Provide the (X, Y) coordinate of the cell's center where the given text is located.  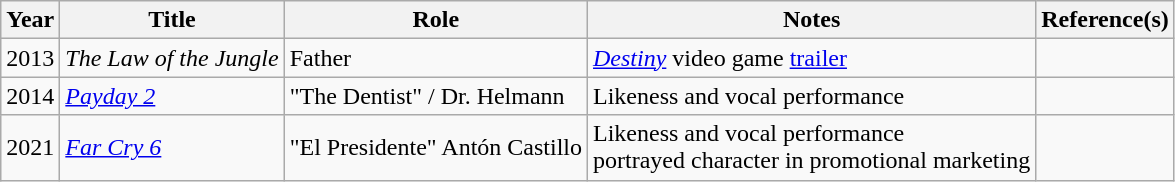
2021 (30, 148)
Role (436, 20)
"The Dentist" / Dr. Helmann (436, 96)
Likeness and vocal performanceportrayed character in promotional marketing (812, 148)
Title (172, 20)
Reference(s) (1106, 20)
Destiny video game trailer (812, 58)
Notes (812, 20)
The Law of the Jungle (172, 58)
Year (30, 20)
2014 (30, 96)
Far Cry 6 (172, 148)
Father (436, 58)
Payday 2 (172, 96)
Likeness and vocal performance (812, 96)
2013 (30, 58)
"El Presidente" Antón Castillo (436, 148)
